Determine the (x, y) coordinate at the center of the cell enclosing the given text.  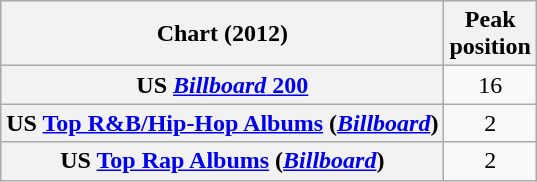
US Top Rap Albums (Billboard) (222, 161)
US Top R&B/Hip-Hop Albums (Billboard) (222, 123)
US Billboard 200 (222, 85)
16 (490, 85)
Peakposition (490, 34)
Chart (2012) (222, 34)
